Output the (x, y) coordinate of the center of the cell containing the given text.  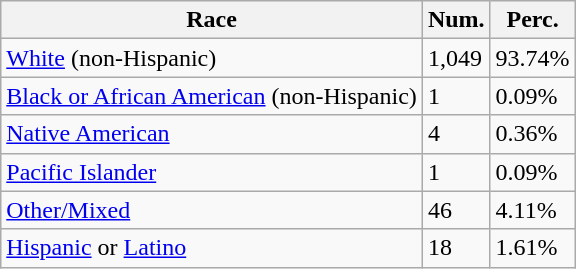
White (non-Hispanic) (212, 58)
0.36% (532, 134)
1.61% (532, 248)
Pacific Islander (212, 172)
Race (212, 20)
18 (456, 248)
4.11% (532, 210)
Hispanic or Latino (212, 248)
Other/Mixed (212, 210)
46 (456, 210)
93.74% (532, 58)
Black or African American (non-Hispanic) (212, 96)
Num. (456, 20)
1,049 (456, 58)
Perc. (532, 20)
Native American (212, 134)
4 (456, 134)
